For the text-containing cell, return its midpoint in [x, y] coordinate format. 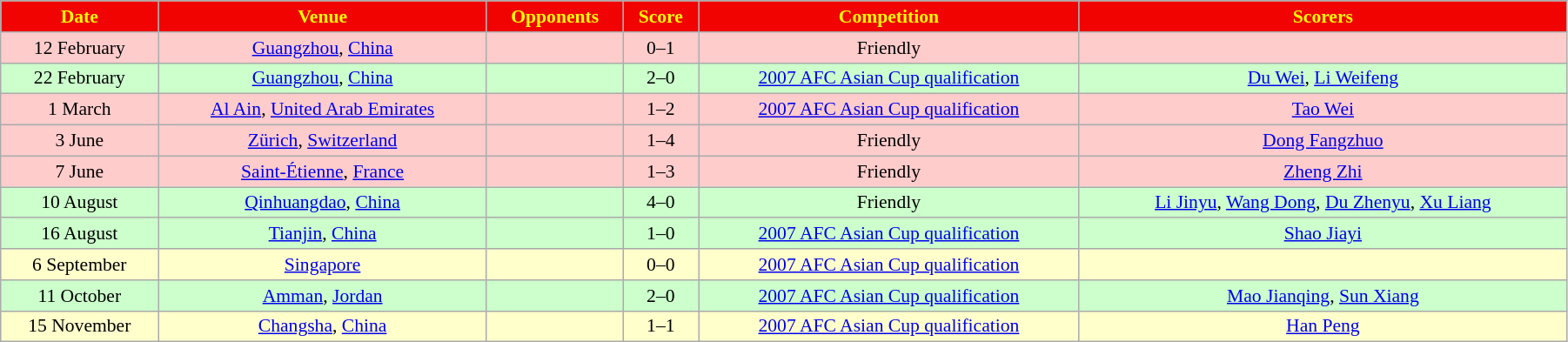
Saint-Étienne, France [323, 171]
Scorers [1323, 17]
1–1 [661, 326]
Venue [323, 17]
0–0 [661, 265]
Tianjin, China [323, 234]
0–1 [661, 48]
Changsha, China [323, 326]
Score [661, 17]
3 June [80, 141]
Competition [889, 17]
1–3 [661, 171]
Opponents [555, 17]
11 October [80, 296]
22 February [80, 78]
Mao Jianqing, Sun Xiang [1323, 296]
Du Wei, Li Weifeng [1323, 78]
15 November [80, 326]
Shao Jiayi [1323, 234]
16 August [80, 234]
1–0 [661, 234]
12 February [80, 48]
4–0 [661, 203]
Singapore [323, 265]
1–4 [661, 141]
Qinhuangdao, China [323, 203]
1–2 [661, 110]
Date [80, 17]
Tao Wei [1323, 110]
Dong Fangzhuo [1323, 141]
10 August [80, 203]
Zürich, Switzerland [323, 141]
1 March [80, 110]
Han Peng [1323, 326]
Al Ain, United Arab Emirates [323, 110]
6 September [80, 265]
7 June [80, 171]
Amman, Jordan [323, 296]
Zheng Zhi [1323, 171]
Li Jinyu, Wang Dong, Du Zhenyu, Xu Liang [1323, 203]
